Determine the (X, Y) coordinate at the center of the cell enclosing the given text.  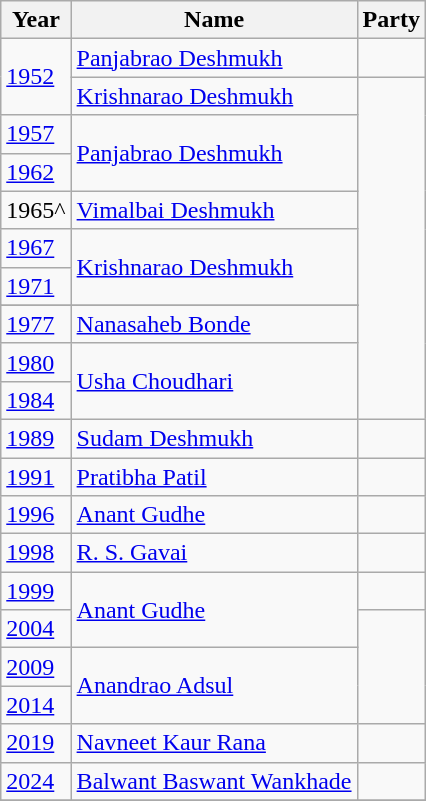
Anandrao Adsul (214, 686)
Vimalbai Deshmukh (214, 210)
1957 (36, 134)
Sudam Deshmukh (214, 438)
Name (214, 20)
Balwant Baswant Wankhade (214, 781)
Year (36, 20)
1996 (36, 515)
1962 (36, 172)
1998 (36, 553)
Usha Choudhari (214, 381)
1967 (36, 248)
1980 (36, 362)
2004 (36, 629)
Party (391, 20)
2009 (36, 667)
1971 (36, 286)
1965^ (36, 210)
Navneet Kaur Rana (214, 743)
1977 (36, 324)
Nanasaheb Bonde (214, 324)
R. S. Gavai (214, 553)
2019 (36, 743)
1952 (36, 77)
1991 (36, 477)
2014 (36, 705)
2024 (36, 781)
Pratibha Patil (214, 477)
1984 (36, 400)
1989 (36, 438)
1999 (36, 591)
